Return [x, y] of the center of cell containing provided text 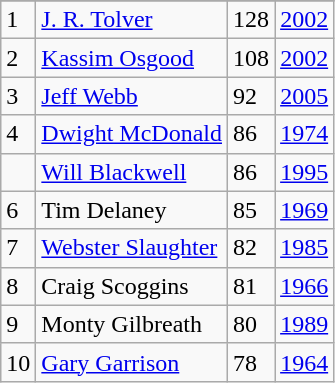
Jeff Webb [132, 96]
108 [252, 58]
1974 [304, 134]
2005 [304, 96]
J. R. Tolver [132, 20]
8 [18, 286]
1995 [304, 172]
7 [18, 248]
78 [252, 362]
3 [18, 96]
85 [252, 210]
Monty Gilbreath [132, 324]
92 [252, 96]
Kassim Osgood [132, 58]
9 [18, 324]
Dwight McDonald [132, 134]
6 [18, 210]
Tim Delaney [132, 210]
4 [18, 134]
Webster Slaughter [132, 248]
Gary Garrison [132, 362]
81 [252, 286]
1966 [304, 286]
1964 [304, 362]
1969 [304, 210]
128 [252, 20]
82 [252, 248]
Will Blackwell [132, 172]
2 [18, 58]
10 [18, 362]
80 [252, 324]
1985 [304, 248]
1989 [304, 324]
1 [18, 20]
Craig Scoggins [132, 286]
